Search for the cell housing the specified text and yield its (x, y) center coordinate. 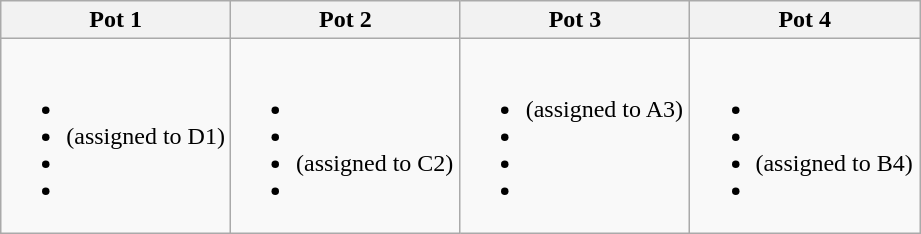
(assigned to B4) (805, 136)
Pot 3 (575, 20)
Pot 4 (805, 20)
(assigned to D1) (116, 136)
(assigned to A3) (575, 136)
(assigned to C2) (345, 136)
Pot 1 (116, 20)
Pot 2 (345, 20)
